Locate the cell with the specified text and output its [x, y] center coordinate. 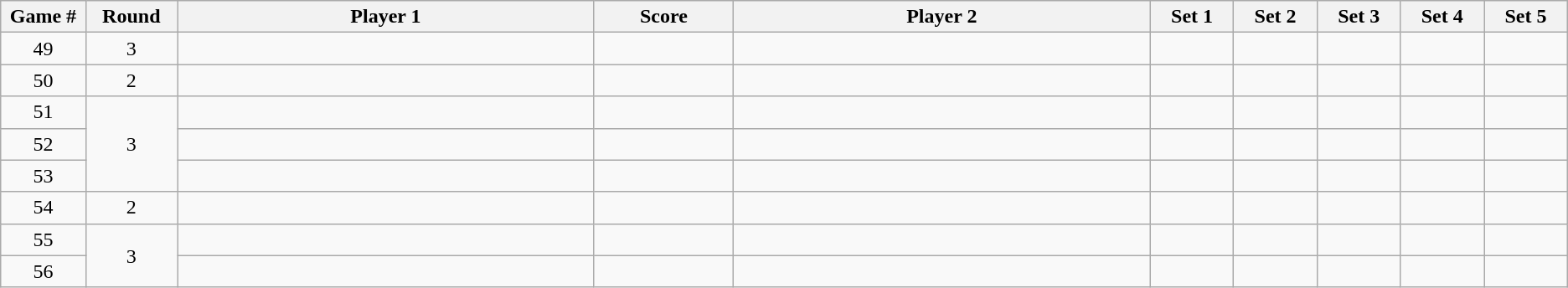
52 [44, 144]
50 [44, 80]
49 [44, 49]
Set 3 [1359, 17]
Set 1 [1192, 17]
54 [44, 208]
Round [131, 17]
Player 2 [941, 17]
Set 2 [1276, 17]
Score [663, 17]
Set 5 [1526, 17]
56 [44, 271]
51 [44, 112]
Player 1 [386, 17]
Set 4 [1442, 17]
55 [44, 239]
53 [44, 176]
Game # [44, 17]
